Return [x, y] of the center of cell containing provided text 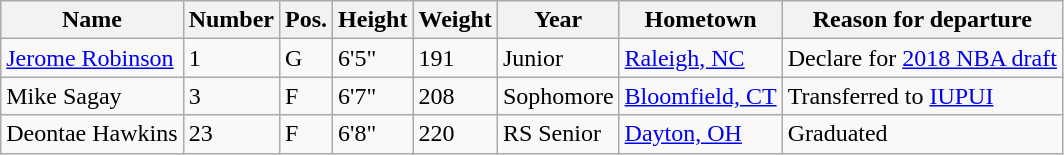
Pos. [306, 20]
Height [373, 20]
Hometown [700, 20]
Mike Sagay [92, 96]
Jerome Robinson [92, 58]
Dayton, OH [700, 134]
Name [92, 20]
1 [231, 58]
Bloomfield, CT [700, 96]
Weight [455, 20]
Sophomore [558, 96]
208 [455, 96]
Year [558, 20]
Reason for departure [922, 20]
Declare for 2018 NBA draft [922, 58]
Junior [558, 58]
Transferred to IUPUI [922, 96]
G [306, 58]
3 [231, 96]
23 [231, 134]
Number [231, 20]
Deontae Hawkins [92, 134]
6'7" [373, 96]
Raleigh, NC [700, 58]
191 [455, 58]
6'8" [373, 134]
RS Senior [558, 134]
220 [455, 134]
6'5" [373, 58]
Graduated [922, 134]
